Output the [X, Y] coordinate of the center of the cell containing the given text.  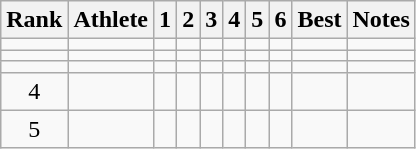
Notes [381, 20]
6 [280, 20]
3 [212, 20]
Best [320, 20]
2 [188, 20]
Athlete [111, 20]
Rank [34, 20]
1 [166, 20]
